Determine the (x, y) coordinate at the center of the cell enclosing the given text.  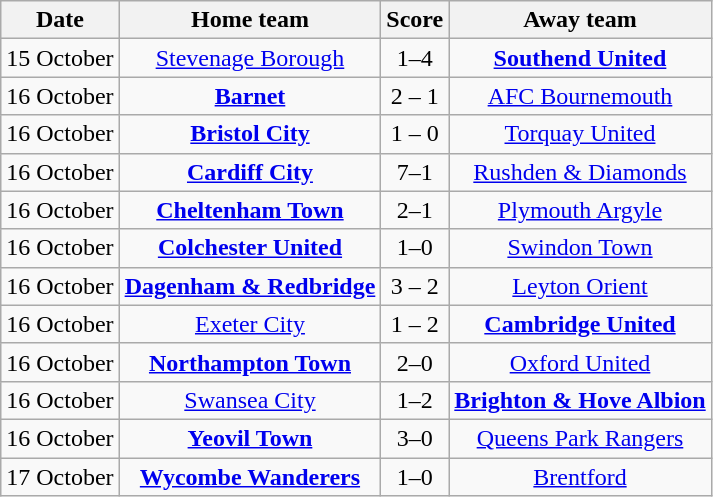
Brentford (580, 477)
7–1 (415, 172)
Bristol City (250, 134)
Home team (250, 20)
3–0 (415, 438)
Northampton Town (250, 362)
Brighton & Hove Albion (580, 400)
Swindon Town (580, 248)
Away team (580, 20)
3 – 2 (415, 286)
Wycombe Wanderers (250, 477)
Plymouth Argyle (580, 210)
Exeter City (250, 324)
Score (415, 20)
Queens Park Rangers (580, 438)
17 October (60, 477)
Southend United (580, 58)
2–1 (415, 210)
Colchester United (250, 248)
Rushden & Diamonds (580, 172)
15 October (60, 58)
Swansea City (250, 400)
Cardiff City (250, 172)
Barnet (250, 96)
1–2 (415, 400)
1 – 2 (415, 324)
2–0 (415, 362)
Stevenage Borough (250, 58)
1 – 0 (415, 134)
Dagenham & Redbridge (250, 286)
Torquay United (580, 134)
2 – 1 (415, 96)
1–4 (415, 58)
Cambridge United (580, 324)
Cheltenham Town (250, 210)
AFC Bournemouth (580, 96)
Leyton Orient (580, 286)
Yeovil Town (250, 438)
Oxford United (580, 362)
Date (60, 20)
